Output the [X, Y] coordinate of the center of the cell containing the given text.  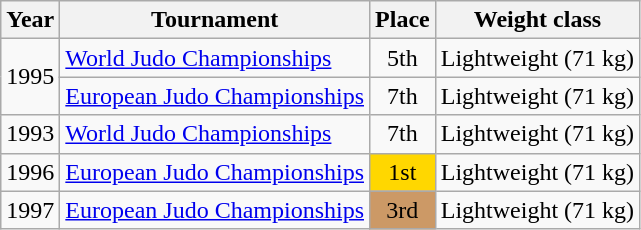
3rd [403, 210]
1993 [30, 134]
1st [403, 172]
Place [403, 20]
5th [403, 58]
1996 [30, 172]
1995 [30, 77]
Tournament [215, 20]
Year [30, 20]
1997 [30, 210]
Weight class [537, 20]
